Provide the (X, Y) coordinate of the cell's center where the given text is located.  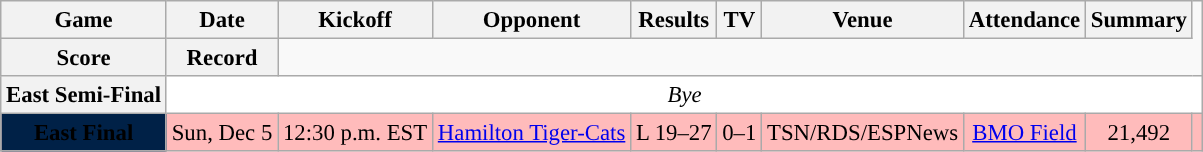
Opponent (532, 20)
Summary (1138, 20)
Results (674, 20)
12:30 p.m. EST (356, 133)
Game (84, 20)
TV (740, 20)
Hamilton Tiger-Cats (532, 133)
Record (222, 58)
East Final (84, 133)
Score (84, 58)
Kickoff (356, 20)
TSN/RDS/ESPNews (863, 133)
0–1 (740, 133)
Sun, Dec 5 (222, 133)
Date (222, 20)
Venue (863, 20)
Bye (684, 95)
East Semi-Final (84, 95)
L 19–27 (674, 133)
BMO Field (1024, 133)
21,492 (1138, 133)
Attendance (1024, 20)
